Capture the cell that displays the provided text and extract its (X, Y) central coordinate. 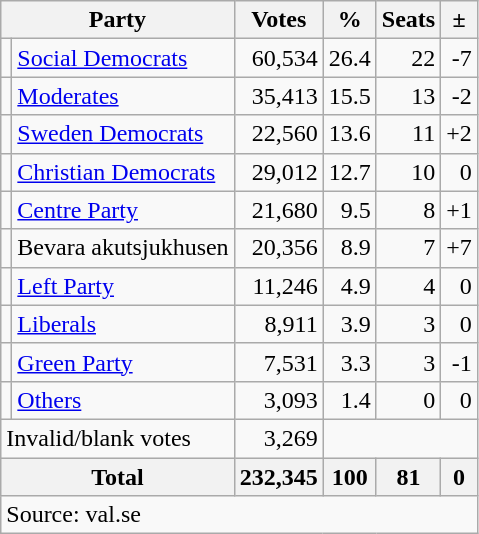
26.4 (350, 58)
-7 (460, 58)
20,356 (278, 248)
Source: val.se (240, 515)
Centre Party (123, 210)
11 (408, 134)
3.3 (350, 362)
35,413 (278, 96)
1.4 (350, 400)
8,911 (278, 324)
Green Party (123, 362)
21,680 (278, 210)
Moderates (123, 96)
Others (123, 400)
232,345 (278, 477)
100 (350, 477)
-2 (460, 96)
Left Party (123, 286)
29,012 (278, 172)
7 (408, 248)
% (350, 20)
12.7 (350, 172)
Christian Democrats (123, 172)
Seats (408, 20)
22 (408, 58)
Party (118, 20)
8 (408, 210)
+2 (460, 134)
13.6 (350, 134)
3.9 (350, 324)
Liberals (123, 324)
+1 (460, 210)
± (460, 20)
3,093 (278, 400)
22,560 (278, 134)
Bevara akutsjukhusen (123, 248)
4.9 (350, 286)
3,269 (278, 438)
81 (408, 477)
7,531 (278, 362)
13 (408, 96)
Votes (278, 20)
Sweden Democrats (123, 134)
10 (408, 172)
9.5 (350, 210)
4 (408, 286)
-1 (460, 362)
Total (118, 477)
Invalid/blank votes (118, 438)
11,246 (278, 286)
8.9 (350, 248)
Social Democrats (123, 58)
+7 (460, 248)
15.5 (350, 96)
60,534 (278, 58)
